Locate the cell with the specified text and output its (X, Y) center coordinate. 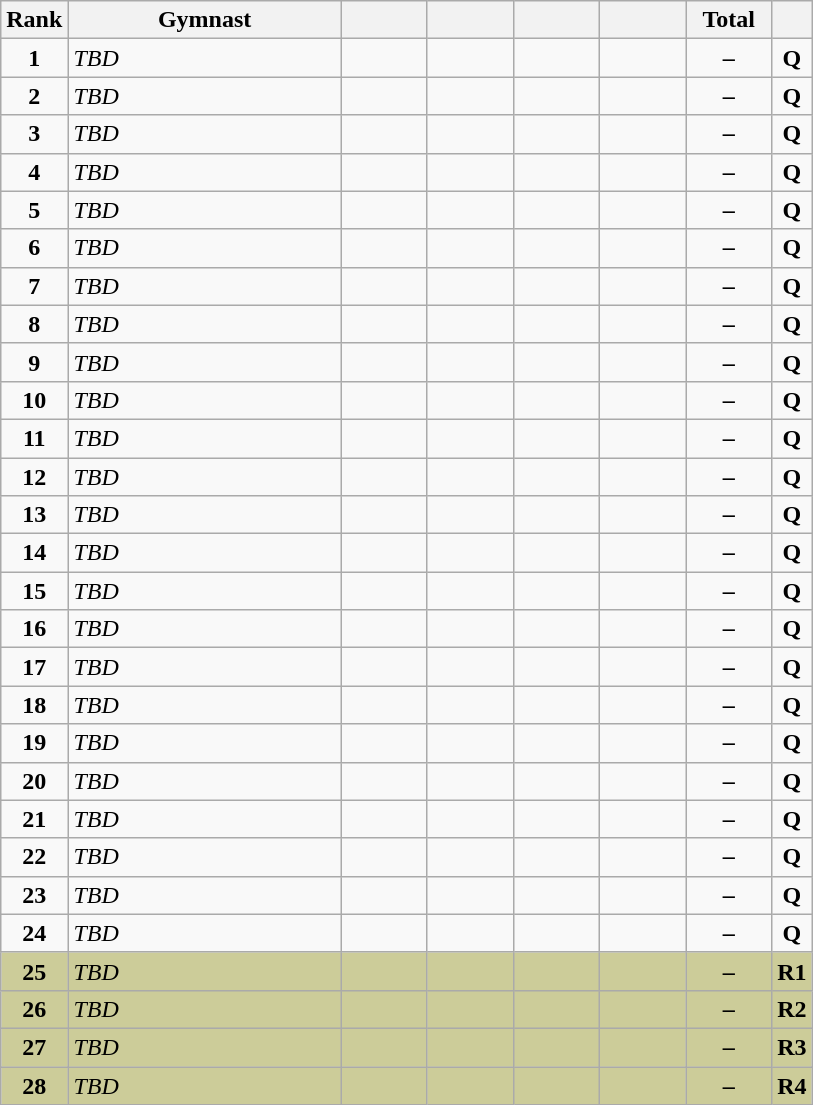
22 (34, 857)
1 (34, 58)
4 (34, 172)
12 (34, 477)
10 (34, 400)
Gymnast (205, 20)
6 (34, 248)
Rank (34, 20)
R2 (792, 1009)
14 (34, 553)
27 (34, 1047)
2 (34, 96)
23 (34, 895)
19 (34, 743)
R3 (792, 1047)
16 (34, 629)
26 (34, 1009)
11 (34, 438)
Total (729, 20)
24 (34, 933)
13 (34, 515)
18 (34, 705)
8 (34, 324)
R1 (792, 971)
3 (34, 134)
21 (34, 819)
17 (34, 667)
15 (34, 591)
7 (34, 286)
20 (34, 781)
R4 (792, 1085)
5 (34, 210)
28 (34, 1085)
25 (34, 971)
9 (34, 362)
